Detect which cell encompasses the target text, then output its (X, Y) center coordinate. 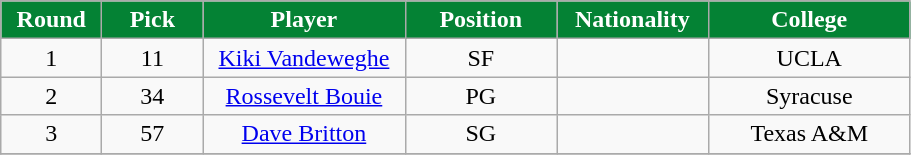
57 (152, 134)
Dave Britton (304, 134)
Texas A&M (809, 134)
Nationality (633, 20)
Pick (152, 20)
34 (152, 96)
College (809, 20)
Player (304, 20)
SG (481, 134)
2 (52, 96)
SF (481, 58)
1 (52, 58)
Round (52, 20)
PG (481, 96)
Position (481, 20)
Syracuse (809, 96)
Rossevelt Bouie (304, 96)
UCLA (809, 58)
11 (152, 58)
Kiki Vandeweghe (304, 58)
3 (52, 134)
